Detect which cell encompasses the target text, then output its [x, y] center coordinate. 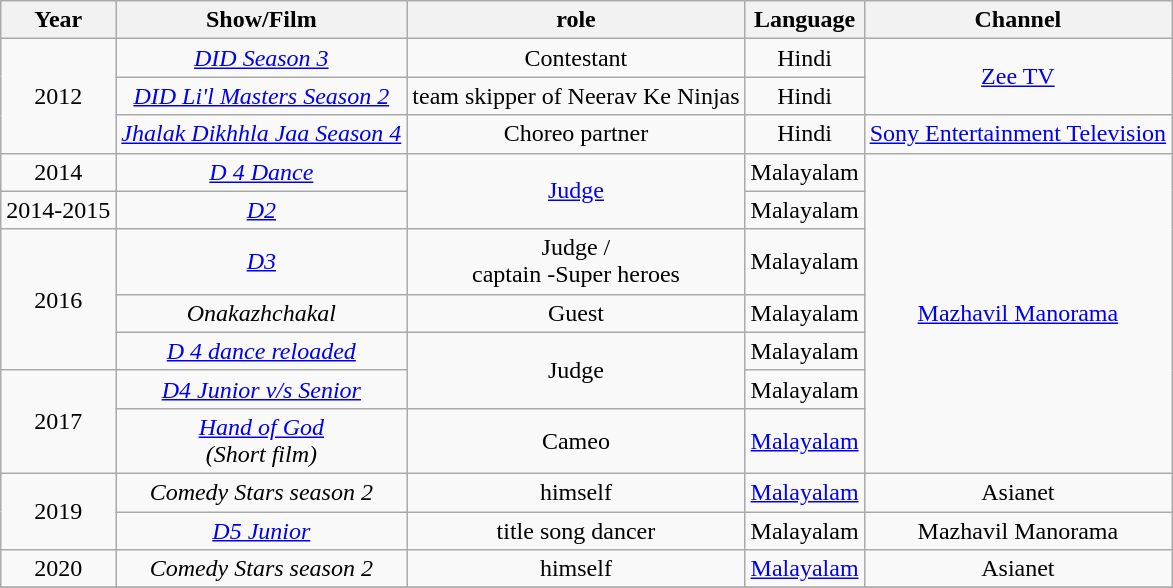
DID Season 3 [262, 58]
D2 [262, 210]
D3 [262, 262]
Jhalak Dikhhla Jaa Season 4 [262, 134]
D5 Junior [262, 531]
Choreo partner [576, 134]
DID Li'l Masters Season 2 [262, 96]
Zee TV [1018, 77]
D 4 dance reloaded [262, 351]
2014 [58, 172]
Onakazhchakal [262, 313]
Hand of God (Short film) [262, 440]
Cameo [576, 440]
D4 Junior v/s Senior [262, 389]
Language [804, 20]
2014-2015 [58, 210]
Contestant [576, 58]
Channel [1018, 20]
Year [58, 20]
2020 [58, 569]
2012 [58, 96]
2017 [58, 422]
team skipper of Neerav Ke Ninjas [576, 96]
Guest [576, 313]
Sony Entertainment Television [1018, 134]
2016 [58, 300]
Show/Film [262, 20]
D 4 Dance [262, 172]
role [576, 20]
title song dancer [576, 531]
2019 [58, 511]
Judge /captain -Super heroes [576, 262]
